Search for the cell housing the specified text and yield its [x, y] center coordinate. 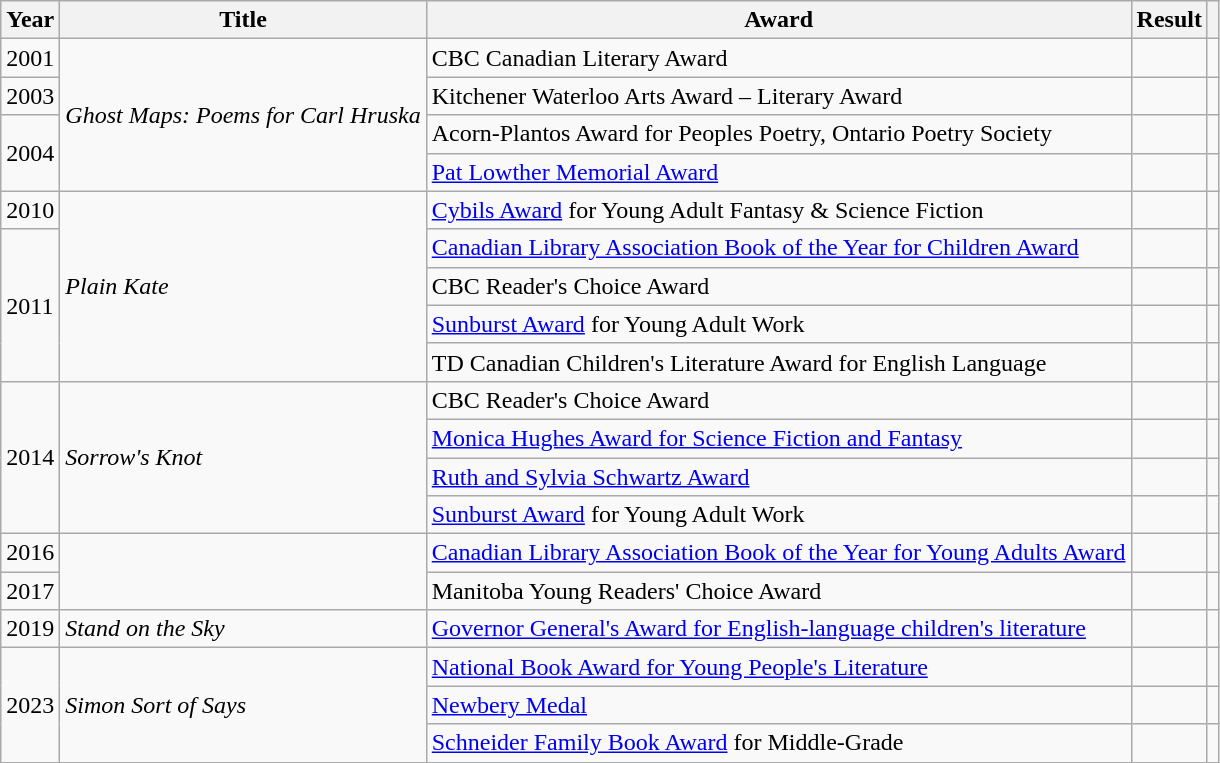
2001 [30, 58]
2011 [30, 305]
Kitchener Waterloo Arts Award – Literary Award [778, 96]
Canadian Library Association Book of the Year for Children Award [778, 248]
2019 [30, 629]
Cybils Award for Young Adult Fantasy & Science Fiction [778, 210]
Monica Hughes Award for Science Fiction and Fantasy [778, 438]
Stand on the Sky [243, 629]
Result [1169, 20]
Plain Kate [243, 286]
Schneider Family Book Award for Middle-Grade [778, 743]
Ruth and Sylvia Schwartz Award [778, 477]
Newbery Medal [778, 705]
2023 [30, 705]
Canadian Library Association Book of the Year for Young Adults Award [778, 553]
2004 [30, 153]
2016 [30, 553]
Year [30, 20]
Ghost Maps: Poems for Carl Hruska [243, 115]
2003 [30, 96]
Governor General's Award for English-language children's literature [778, 629]
Simon Sort of Says [243, 705]
National Book Award for Young People's Literature [778, 667]
Manitoba Young Readers' Choice Award [778, 591]
Pat Lowther Memorial Award [778, 172]
2017 [30, 591]
Award [778, 20]
2014 [30, 457]
Sorrow's Knot [243, 457]
2010 [30, 210]
CBC Canadian Literary Award [778, 58]
Acorn-Plantos Award for Peoples Poetry, Ontario Poetry Society [778, 134]
Title [243, 20]
TD Canadian Children's Literature Award for English Language [778, 362]
